From the cell containing the given text, extract its center point as [X, Y] coordinate. 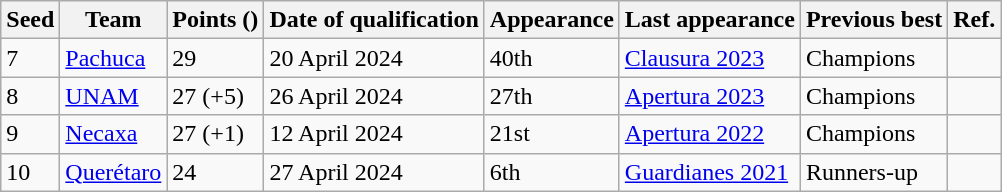
27th [552, 96]
Guardianes 2021 [710, 172]
Clausura 2023 [710, 58]
Seed [30, 20]
20 April 2024 [374, 58]
Pachuca [114, 58]
Ref. [974, 20]
21st [552, 134]
Date of qualification [374, 20]
Apertura 2023 [710, 96]
40th [552, 58]
Previous best [874, 20]
10 [30, 172]
8 [30, 96]
Team [114, 20]
29 [216, 58]
Points () [216, 20]
26 April 2024 [374, 96]
Appearance [552, 20]
7 [30, 58]
UNAM [114, 96]
9 [30, 134]
Querétaro [114, 172]
6th [552, 172]
Last appearance [710, 20]
Apertura 2022 [710, 134]
27 (+5) [216, 96]
Runners-up [874, 172]
12 April 2024 [374, 134]
27 April 2024 [374, 172]
27 (+1) [216, 134]
24 [216, 172]
Necaxa [114, 134]
